Provide the (X, Y) coordinate of the cell's center where the given text is located.  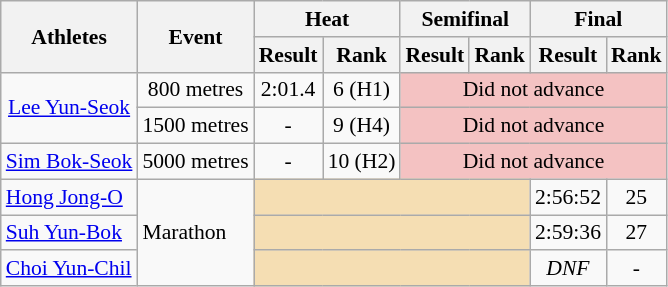
5000 metres (195, 162)
27 (636, 233)
Semifinal (464, 19)
DNF (568, 269)
Heat (328, 19)
Event (195, 36)
2:59:36 (568, 233)
6 (H1) (362, 90)
2:01.4 (288, 90)
9 (H4) (362, 126)
Hong Jong-O (70, 197)
Suh Yun-Bok (70, 233)
Lee Yun-Seok (70, 108)
Final (598, 19)
Sim Bok-Seok (70, 162)
Marathon (195, 232)
Athletes (70, 36)
800 metres (195, 90)
25 (636, 197)
Choi Yun-Chil (70, 269)
10 (H2) (362, 162)
1500 metres (195, 126)
2:56:52 (568, 197)
